Provide the (X, Y) coordinate of the cell's center where the given text is located.  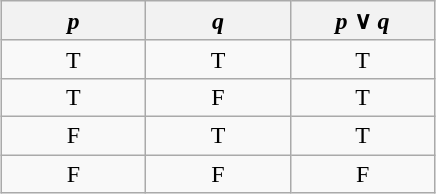
p (74, 21)
p ∨ q (362, 21)
q (218, 21)
